Output the (x, y) coordinate of the center of the cell containing the given text.  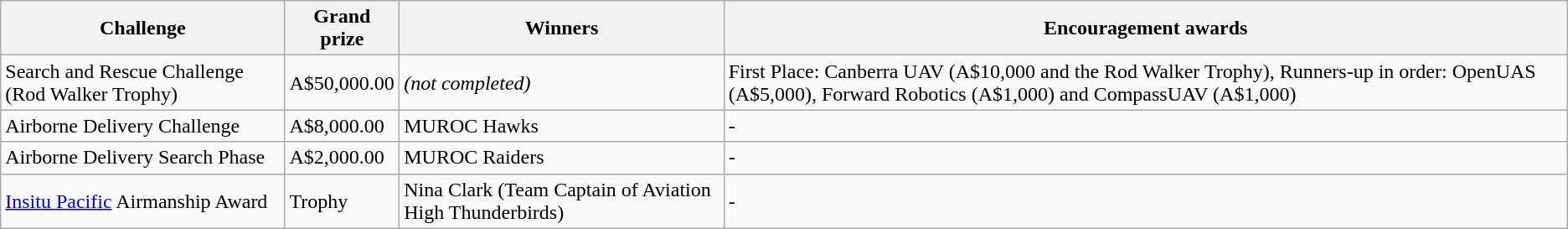
Airborne Delivery Search Phase (142, 158)
MUROC Raiders (561, 158)
Nina Clark (Team Captain of Aviation High Thunderbirds) (561, 201)
MUROC Hawks (561, 126)
Insitu Pacific Airmanship Award (142, 201)
A$8,000.00 (342, 126)
Search and Rescue Challenge (Rod Walker Trophy) (142, 82)
Trophy (342, 201)
Winners (561, 29)
A$50,000.00 (342, 82)
Encouragement awards (1146, 29)
(not completed) (561, 82)
Airborne Delivery Challenge (142, 126)
Challenge (142, 29)
Grand prize (342, 29)
A$2,000.00 (342, 158)
